Identify which cell holds the provided text, then report its (X, Y) central coordinate. 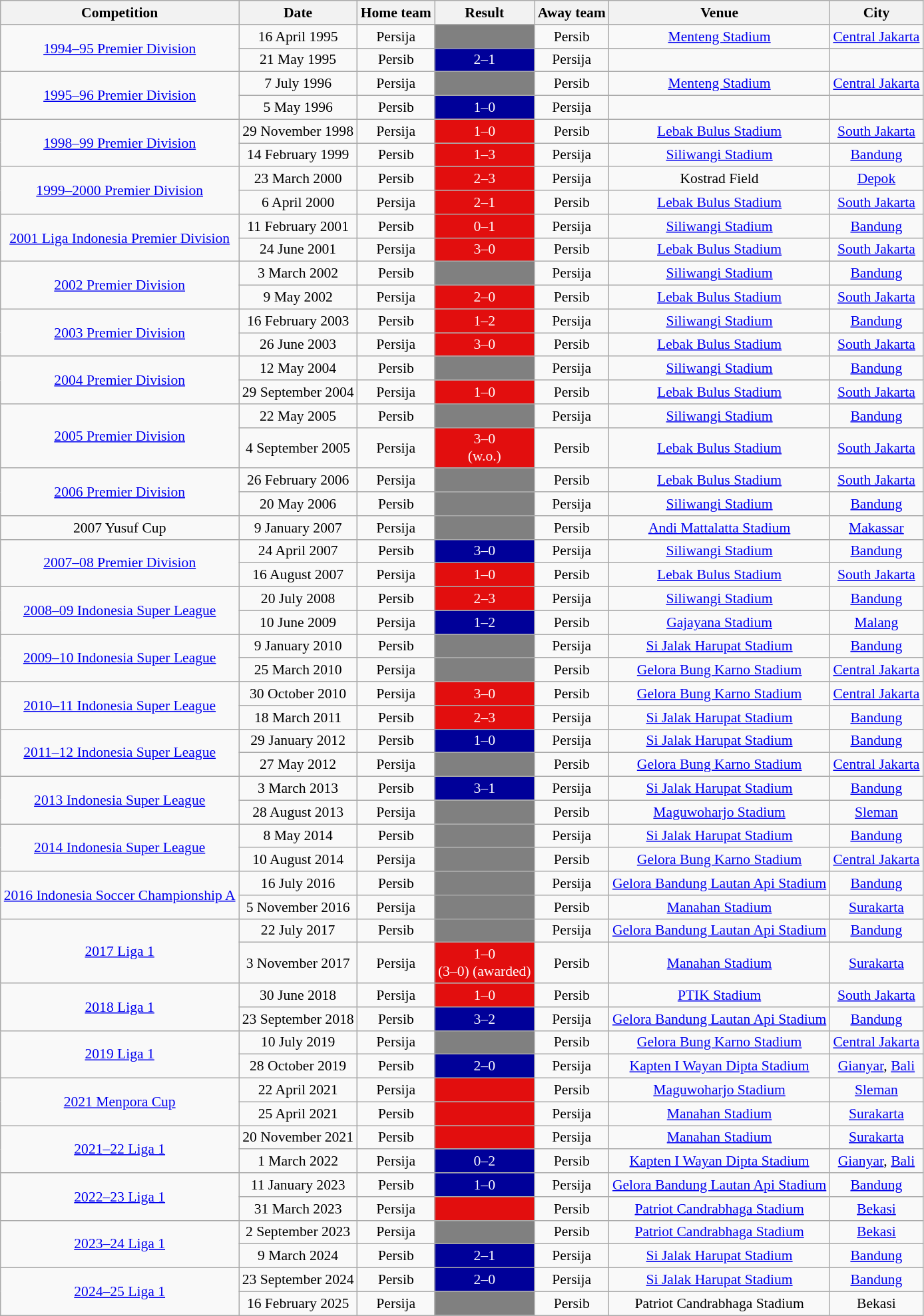
5 November 2016 (298, 907)
2013 Indonesia Super League (120, 800)
2023–24 Liga 1 (120, 1243)
5 May 1996 (298, 108)
2002 Premier Division (120, 285)
9 May 2002 (298, 298)
2008–09 Indonesia Super League (120, 611)
29 September 2004 (298, 392)
1994–95 Premier Division (120, 48)
31 March 2023 (298, 1209)
23 September 2018 (298, 1019)
2021–22 Liga 1 (120, 1149)
21 May 1995 (298, 60)
9 January 2007 (298, 528)
10 June 2009 (298, 622)
2001 Liga Indonesia Premier Division (120, 238)
1–3 (485, 155)
2021 Menpora Cup (120, 1102)
PTIK Stadium (719, 995)
2011–12 Indonesia Super League (120, 752)
2010–11 Indonesia Super League (120, 706)
6 April 2000 (298, 202)
Venue (719, 13)
10 July 2019 (298, 1042)
9 March 2024 (298, 1256)
Kostrad Field (719, 179)
20 November 2021 (298, 1138)
2024–25 Liga 1 (120, 1291)
Malang (876, 622)
24 June 2001 (298, 250)
16 August 2007 (298, 575)
2017 Liga 1 (120, 951)
4 September 2005 (298, 447)
11 February 2001 (298, 226)
26 June 2003 (298, 345)
2003 Premier Division (120, 333)
23 March 2000 (298, 179)
1–0(3–0) (awarded) (485, 963)
2016 Indonesia Soccer Championship A (120, 895)
11 January 2023 (298, 1185)
25 March 2010 (298, 670)
2 September 2023 (298, 1232)
Home team (396, 13)
2007 Yusuf Cup (120, 528)
2009–10 Indonesia Super League (120, 658)
16 February 2025 (298, 1303)
10 August 2014 (298, 860)
2006 Premier Division (120, 493)
25 April 2021 (298, 1114)
18 March 2011 (298, 718)
3 November 2017 (298, 963)
16 July 2016 (298, 883)
2005 Premier Division (120, 437)
26 February 2006 (298, 481)
23 September 2024 (298, 1280)
Andi Mattalatta Stadium (719, 528)
2022–23 Liga 1 (120, 1197)
14 February 1999 (298, 155)
1 March 2022 (298, 1162)
27 May 2012 (298, 765)
28 October 2019 (298, 1066)
22 July 2017 (298, 931)
3 March 2002 (298, 274)
City (876, 13)
30 October 2010 (298, 694)
Gajayana Stadium (719, 622)
22 May 2005 (298, 416)
16 February 2003 (298, 321)
3–0(w.o.) (485, 447)
Away team (572, 13)
12 May 2004 (298, 369)
20 July 2008 (298, 599)
16 April 1995 (298, 37)
28 August 2013 (298, 812)
29 November 1998 (298, 131)
22 April 2021 (298, 1090)
Date (298, 13)
0–2 (485, 1162)
24 April 2007 (298, 551)
2004 Premier Division (120, 381)
Competition (120, 13)
29 January 2012 (298, 741)
0–1 (485, 226)
Result (485, 13)
3–1 (485, 789)
Makassar (876, 528)
2007–08 Premier Division (120, 563)
1999–2000 Premier Division (120, 190)
2014 Indonesia Super League (120, 848)
30 June 2018 (298, 995)
7 July 1996 (298, 84)
2018 Liga 1 (120, 1006)
20 May 2006 (298, 504)
3 March 2013 (298, 789)
1995–96 Premier Division (120, 96)
2019 Liga 1 (120, 1054)
1998–99 Premier Division (120, 142)
8 May 2014 (298, 836)
Depok (876, 179)
3–2 (485, 1019)
9 January 2010 (298, 646)
